Capture the cell that displays the provided text and extract its (X, Y) central coordinate. 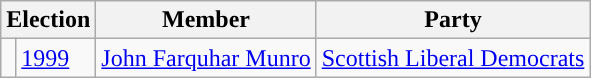
Scottish Liberal Democrats (453, 58)
Election (48, 20)
Member (206, 20)
Party (453, 20)
1999 (56, 58)
John Farquhar Munro (206, 58)
